Identify which cell holds the provided text, then report its (X, Y) central coordinate. 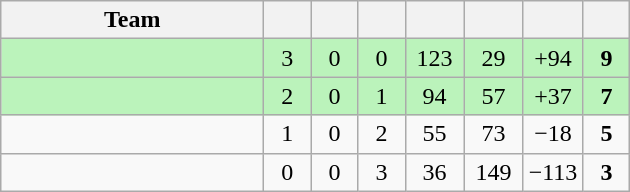
36 (434, 172)
7 (606, 96)
73 (494, 134)
−113 (553, 172)
9 (606, 58)
123 (434, 58)
55 (434, 134)
149 (494, 172)
94 (434, 96)
Team (132, 20)
29 (494, 58)
57 (494, 96)
5 (606, 134)
−18 (553, 134)
+94 (553, 58)
+37 (553, 96)
